Capture the cell that displays the provided text and extract its [X, Y] central coordinate. 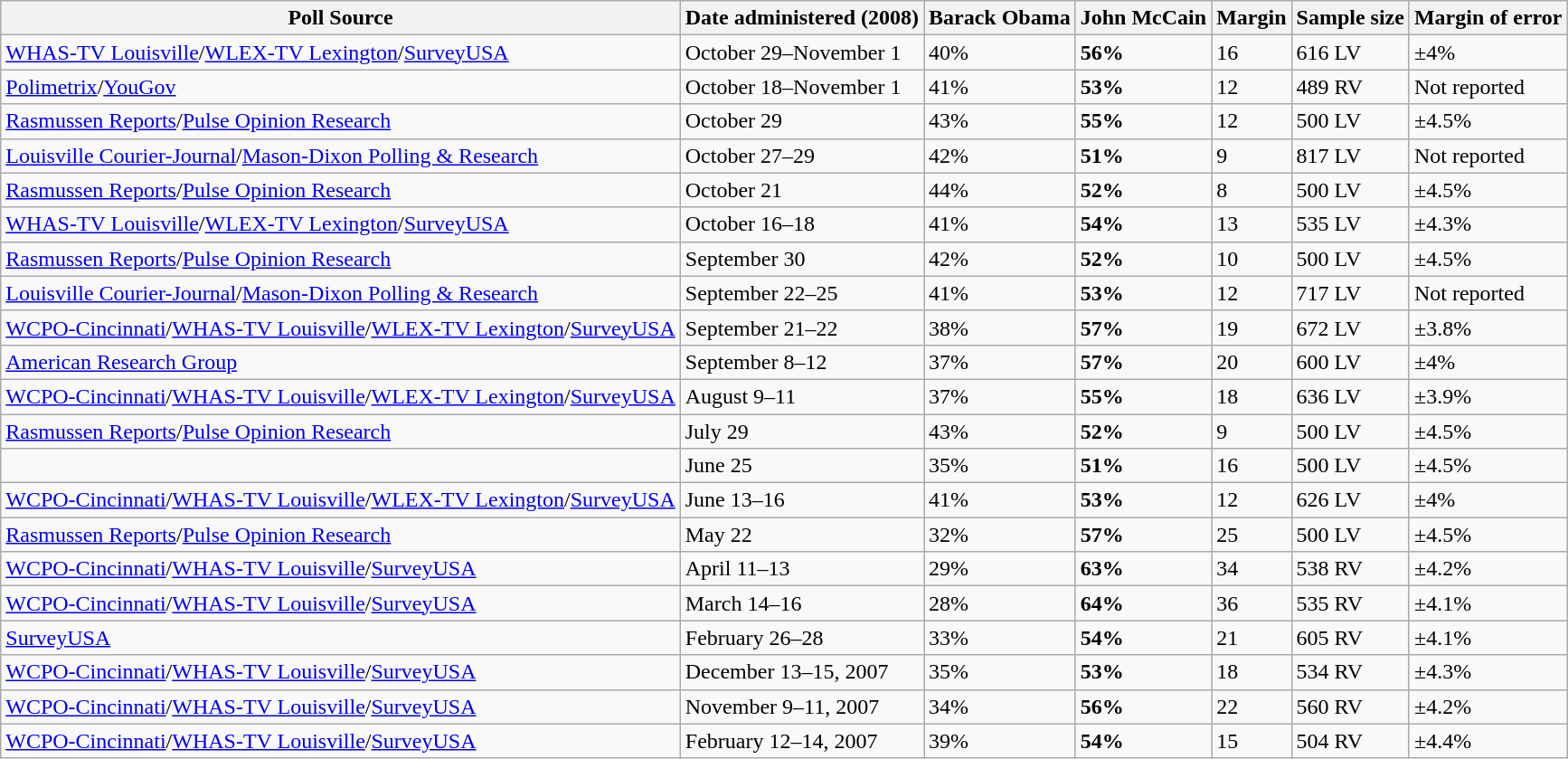
39% [1000, 741]
±3.9% [1488, 396]
October 21 [801, 190]
March 14–16 [801, 603]
October 27–29 [801, 156]
13 [1252, 224]
October 29–November 1 [801, 52]
Margin of error [1488, 18]
September 8–12 [801, 362]
38% [1000, 327]
Polimetrix/YouGov [341, 87]
534 RV [1350, 672]
44% [1000, 190]
Date administered (2008) [801, 18]
October 18–November 1 [801, 87]
October 16–18 [801, 224]
20 [1252, 362]
535 LV [1350, 224]
538 RV [1350, 569]
November 9–11, 2007 [801, 707]
February 12–14, 2007 [801, 741]
672 LV [1350, 327]
8 [1252, 190]
32% [1000, 535]
817 LV [1350, 156]
April 11–13 [801, 569]
616 LV [1350, 52]
June 25 [801, 466]
489 RV [1350, 87]
605 RV [1350, 638]
±3.8% [1488, 327]
Barack Obama [1000, 18]
Sample size [1350, 18]
36 [1252, 603]
64% [1143, 603]
15 [1252, 741]
October 29 [801, 121]
American Research Group [341, 362]
December 13–15, 2007 [801, 672]
717 LV [1350, 293]
±4.4% [1488, 741]
34 [1252, 569]
September 21–22 [801, 327]
SurveyUSA [341, 638]
504 RV [1350, 741]
June 13–16 [801, 500]
Poll Source [341, 18]
22 [1252, 707]
28% [1000, 603]
February 26–28 [801, 638]
August 9–11 [801, 396]
560 RV [1350, 707]
600 LV [1350, 362]
May 22 [801, 535]
40% [1000, 52]
626 LV [1350, 500]
535 RV [1350, 603]
34% [1000, 707]
63% [1143, 569]
33% [1000, 638]
29% [1000, 569]
July 29 [801, 432]
September 22–25 [801, 293]
21 [1252, 638]
19 [1252, 327]
636 LV [1350, 396]
25 [1252, 535]
Margin [1252, 18]
10 [1252, 259]
John McCain [1143, 18]
September 30 [801, 259]
